Find where the given text appears and provide that cell's center as (x, y) coordinate. 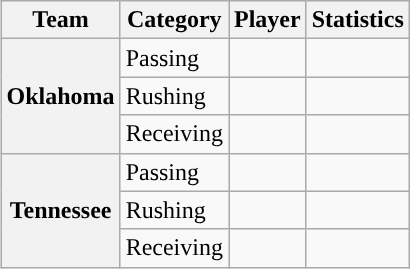
Tennessee (60, 210)
Category (174, 20)
Team (60, 20)
Oklahoma (60, 96)
Player (267, 20)
Statistics (358, 20)
